Provide the (X, Y) coordinate of the cell's center where the given text is located.  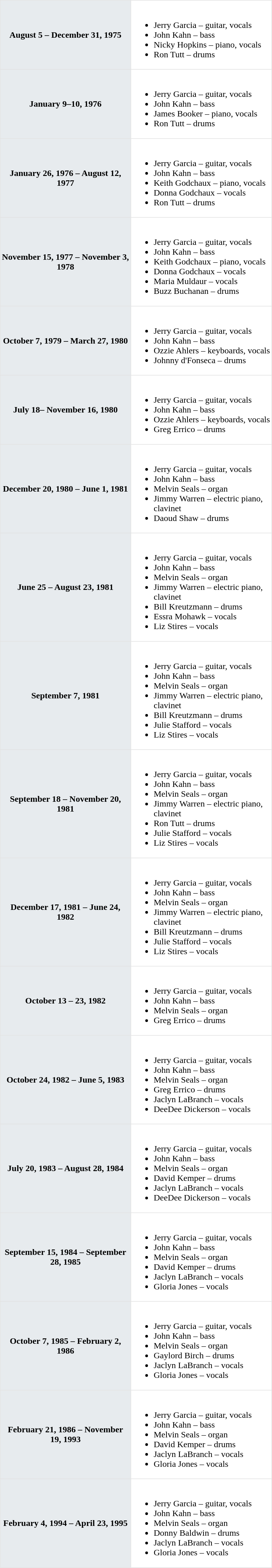
December 20, 1980 – June 1, 1981 (65, 489)
November 15, 1977 – November 3, 1978 (65, 262)
Jerry Garcia – guitar, vocalsJohn Kahn – bassMelvin Seals – organGaylord Birch – drumsJaclyn LaBranch – vocalsGloria Jones – vocals (201, 1346)
Jerry Garcia – guitar, vocalsJohn Kahn – bassMelvin Seals – organJimmy Warren – electric piano, clavinetDaoud Shaw – drums (201, 489)
Jerry Garcia – guitar, vocalsJohn Kahn – bassMelvin Seals – organDonny Baldwin – drumsJaclyn LaBranch – vocalsGloria Jones – vocals (201, 1523)
July 20, 1983 – August 28, 1984 (65, 1168)
October 7, 1985 – February 2, 1986 (65, 1346)
September 18 – November 20, 1981 (65, 804)
September 15, 1984 – September 28, 1985 (65, 1257)
January 9–10, 1976 (65, 104)
Jerry Garcia – guitar, vocalsJohn Kahn – bassKeith Godchaux – piano, vocalsDonna Godchaux – vocalsRon Tutt – drums (201, 178)
September 7, 1981 (65, 695)
August 5 – December 31, 1975 (65, 35)
October 24, 1982 – June 5, 1983 (65, 1080)
December 17, 1981 – June 24, 1982 (65, 912)
July 18– November 16, 1980 (65, 410)
Jerry Garcia – guitar, vocalsJohn Kahn – bassKeith Godchaux – piano, vocalsDonna Godchaux – vocalsMaria Muldaur – vocalsBuzz Buchanan – drums (201, 262)
Jerry Garcia – guitar, vocalsJohn Kahn – bassJames Booker – piano, vocalsRon Tutt – drums (201, 104)
Jerry Garcia – guitar, vocalsJohn Kahn – bassOzzie Ahlers – keyboards, vocalsJohnny d'Fonseca – drums (201, 341)
Jerry Garcia – guitar, vocalsJohn Kahn – bassMelvin Seals – organGreg Errico – drums (201, 1001)
Jerry Garcia – guitar, vocalsJohn Kahn – bassOzzie Ahlers – keyboards, vocalsGreg Errico – drums (201, 410)
October 7, 1979 – March 27, 1980 (65, 341)
February 4, 1994 – April 23, 1995 (65, 1523)
Jerry Garcia – guitar, vocalsJohn Kahn – bassMelvin Seals – organDavid Kemper – drumsJaclyn LaBranch – vocalsDeeDee Dickerson – vocals (201, 1168)
January 26, 1976 – August 12, 1977 (65, 178)
February 21, 1986 – November 19, 1993 (65, 1434)
October 13 – 23, 1982 (65, 1001)
June 25 – August 23, 1981 (65, 587)
Jerry Garcia – guitar, vocalsJohn Kahn – bassNicky Hopkins – piano, vocalsRon Tutt – drums (201, 35)
Jerry Garcia – guitar, vocalsJohn Kahn – bassMelvin Seals – organGreg Errico – drumsJaclyn LaBranch – vocalsDeeDee Dickerson – vocals (201, 1080)
